Search for the cell housing the specified text and yield its (X, Y) center coordinate. 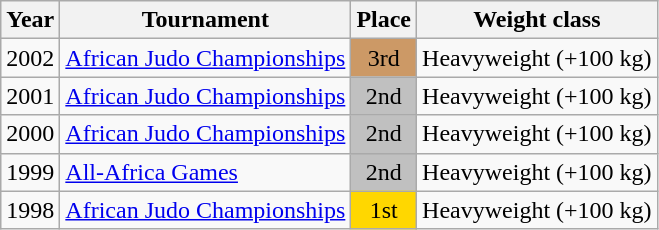
Place (384, 20)
Weight class (538, 20)
All-Africa Games (206, 172)
3rd (384, 58)
1st (384, 210)
2002 (30, 58)
1998 (30, 210)
Year (30, 20)
2001 (30, 96)
2000 (30, 134)
Tournament (206, 20)
1999 (30, 172)
